Provide the (x, y) coordinate of the cell's center where the given text is located.  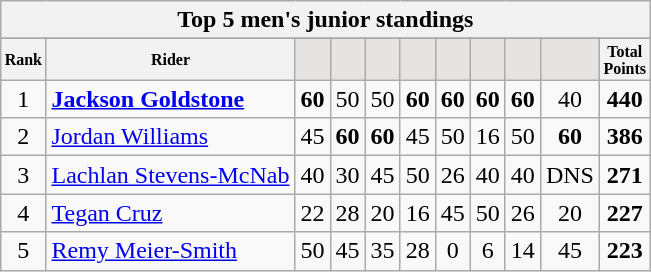
1 (24, 99)
227 (624, 213)
30 (348, 175)
DNS (570, 175)
Remy Meier-Smith (170, 251)
2 (24, 137)
440 (624, 99)
5 (24, 251)
Tegan Cruz (170, 213)
6 (488, 251)
Jackson Goldstone (170, 99)
22 (312, 213)
Rider (170, 60)
Top 5 men's junior standings (326, 20)
35 (382, 251)
0 (452, 251)
Lachlan Stevens-McNab (170, 175)
Jordan Williams (170, 137)
386 (624, 137)
4 (24, 213)
14 (522, 251)
TotalPoints (624, 60)
Rank (24, 60)
3 (24, 175)
223 (624, 251)
271 (624, 175)
